Return (X, Y) of the center of cell containing provided text 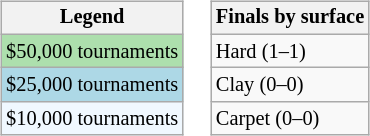
Hard (1–1) (290, 51)
$25,000 tournaments (92, 85)
Carpet (0–0) (290, 119)
Finals by surface (290, 18)
$10,000 tournaments (92, 119)
$50,000 tournaments (92, 51)
Legend (92, 18)
Clay (0–0) (290, 85)
